Detect which cell encompasses the target text, then output its (X, Y) center coordinate. 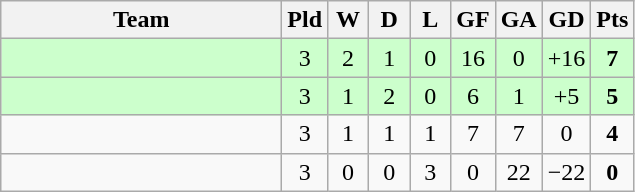
5 (612, 96)
GF (473, 20)
Pld (305, 20)
L (430, 20)
Pts (612, 20)
16 (473, 58)
6 (473, 96)
4 (612, 134)
Team (142, 20)
−22 (566, 172)
+5 (566, 96)
GD (566, 20)
W (348, 20)
D (390, 20)
GA (518, 20)
22 (518, 172)
+16 (566, 58)
